Extract the (x, y) coordinate from the center of the cell holding the provided text.  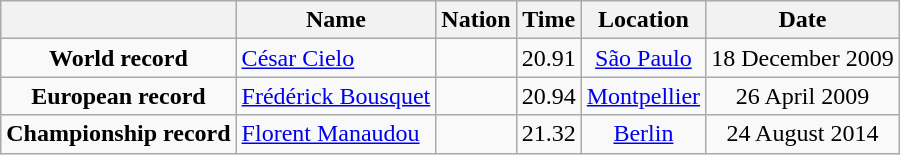
Berlin (643, 134)
21.32 (548, 134)
César Cielo (336, 58)
20.91 (548, 58)
Florent Manaudou (336, 134)
European record (118, 96)
24 August 2014 (803, 134)
Nation (476, 20)
Name (336, 20)
Time (548, 20)
20.94 (548, 96)
Championship record (118, 134)
São Paulo (643, 58)
26 April 2009 (803, 96)
World record (118, 58)
Location (643, 20)
Frédérick Bousquet (336, 96)
18 December 2009 (803, 58)
Date (803, 20)
Montpellier (643, 96)
